Scan for the cell matching the given text and deliver its (x, y) coordinate at center. 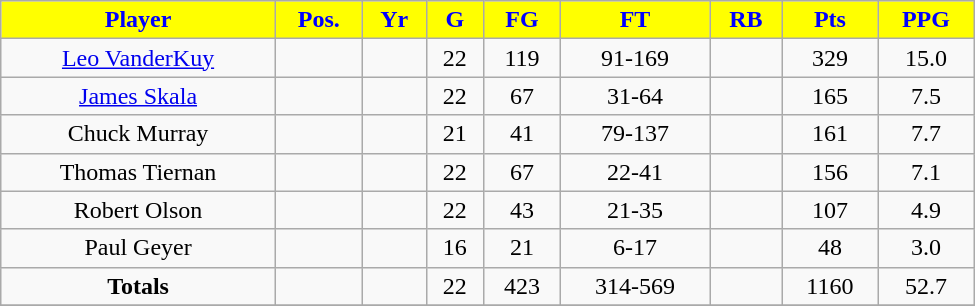
165 (830, 96)
Totals (138, 286)
48 (830, 248)
31-64 (636, 96)
Yr (394, 20)
314-569 (636, 286)
15.0 (926, 58)
Leo VanderKuy (138, 58)
RB (746, 20)
161 (830, 134)
156 (830, 172)
79-137 (636, 134)
91-169 (636, 58)
1160 (830, 286)
Pos. (318, 20)
7.5 (926, 96)
Pts (830, 20)
43 (522, 210)
G (454, 20)
Paul Geyer (138, 248)
22-41 (636, 172)
7.1 (926, 172)
3.0 (926, 248)
PPG (926, 20)
16 (454, 248)
7.7 (926, 134)
52.7 (926, 286)
107 (830, 210)
Thomas Tiernan (138, 172)
James Skala (138, 96)
21-35 (636, 210)
Player (138, 20)
6-17 (636, 248)
41 (522, 134)
4.9 (926, 210)
329 (830, 58)
Robert Olson (138, 210)
FT (636, 20)
119 (522, 58)
FG (522, 20)
423 (522, 286)
Chuck Murray (138, 134)
